Return [x, y] of the center of cell containing provided text 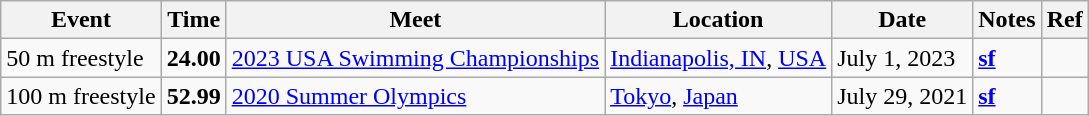
Notes [1007, 20]
50 m freestyle [81, 58]
2020 Summer Olympics [415, 96]
July 29, 2021 [902, 96]
July 1, 2023 [902, 58]
100 m freestyle [81, 96]
Ref [1064, 20]
Indianapolis, IN, USA [718, 58]
24.00 [194, 58]
2023 USA Swimming Championships [415, 58]
Date [902, 20]
52.99 [194, 96]
Time [194, 20]
Event [81, 20]
Tokyo, Japan [718, 96]
Meet [415, 20]
Location [718, 20]
